Detect which cell encompasses the target text, then output its [x, y] center coordinate. 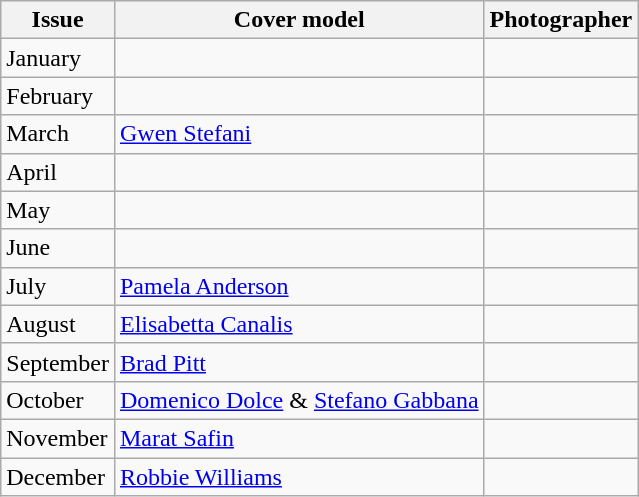
April [58, 172]
February [58, 96]
Domenico Dolce & Stefano Gabbana [299, 400]
Photographer [561, 20]
Robbie Williams [299, 477]
Brad Pitt [299, 362]
Pamela Anderson [299, 286]
Marat Safin [299, 438]
September [58, 362]
December [58, 477]
June [58, 248]
October [58, 400]
Issue [58, 20]
August [58, 324]
November [58, 438]
January [58, 58]
Gwen Stefani [299, 134]
May [58, 210]
March [58, 134]
Cover model [299, 20]
July [58, 286]
Elisabetta Canalis [299, 324]
